Return the (x, y) coordinate for the center point of the cell that contains the specified text.  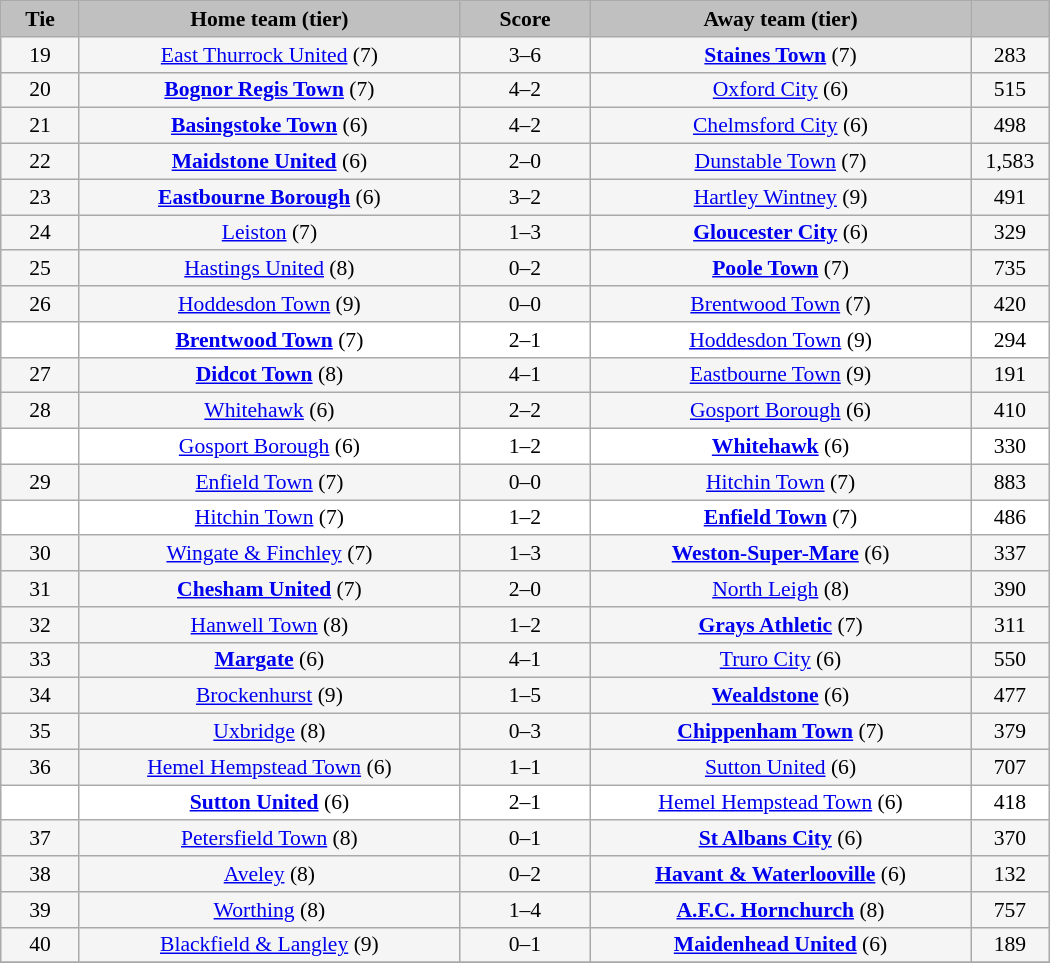
A.F.C. Hornchurch (8) (781, 910)
486 (1010, 518)
31 (40, 589)
22 (40, 162)
28 (40, 411)
735 (1010, 269)
Chesham United (7) (269, 589)
0–3 (524, 732)
Hartley Wintney (9) (781, 197)
Uxbridge (8) (269, 732)
189 (1010, 945)
32 (40, 625)
Wingate & Finchley (7) (269, 554)
24 (40, 233)
Margate (6) (269, 660)
Havant & Waterlooville (6) (781, 874)
191 (1010, 375)
40 (40, 945)
North Leigh (8) (781, 589)
Worthing (8) (269, 910)
757 (1010, 910)
Weston-Super-Mare (6) (781, 554)
Maidstone United (6) (269, 162)
370 (1010, 839)
410 (1010, 411)
Basingstoke Town (6) (269, 126)
Staines Town (7) (781, 55)
1–4 (524, 910)
337 (1010, 554)
Eastbourne Borough (6) (269, 197)
418 (1010, 803)
491 (1010, 197)
37 (40, 839)
1–1 (524, 767)
39 (40, 910)
477 (1010, 696)
38 (40, 874)
498 (1010, 126)
35 (40, 732)
36 (40, 767)
390 (1010, 589)
Away team (tier) (781, 19)
Hastings United (8) (269, 269)
Tie (40, 19)
420 (1010, 304)
1,583 (1010, 162)
Blackfield & Langley (9) (269, 945)
515 (1010, 90)
27 (40, 375)
Leiston (7) (269, 233)
Grays Athletic (7) (781, 625)
Wealdstone (6) (781, 696)
33 (40, 660)
707 (1010, 767)
Dunstable Town (7) (781, 162)
Chelmsford City (6) (781, 126)
20 (40, 90)
34 (40, 696)
26 (40, 304)
Petersfield Town (8) (269, 839)
Eastbourne Town (9) (781, 375)
330 (1010, 447)
329 (1010, 233)
21 (40, 126)
311 (1010, 625)
Poole Town (7) (781, 269)
Gloucester City (6) (781, 233)
23 (40, 197)
Brockenhurst (9) (269, 696)
883 (1010, 482)
19 (40, 55)
Truro City (6) (781, 660)
Hanwell Town (8) (269, 625)
Maidenhead United (6) (781, 945)
2–2 (524, 411)
Score (524, 19)
3–6 (524, 55)
St Albans City (6) (781, 839)
550 (1010, 660)
25 (40, 269)
29 (40, 482)
1–5 (524, 696)
Chippenham Town (7) (781, 732)
Bognor Regis Town (7) (269, 90)
294 (1010, 340)
Oxford City (6) (781, 90)
Didcot Town (8) (269, 375)
30 (40, 554)
Home team (tier) (269, 19)
Aveley (8) (269, 874)
379 (1010, 732)
3–2 (524, 197)
East Thurrock United (7) (269, 55)
283 (1010, 55)
132 (1010, 874)
